Search for the cell housing the specified text and yield its [x, y] center coordinate. 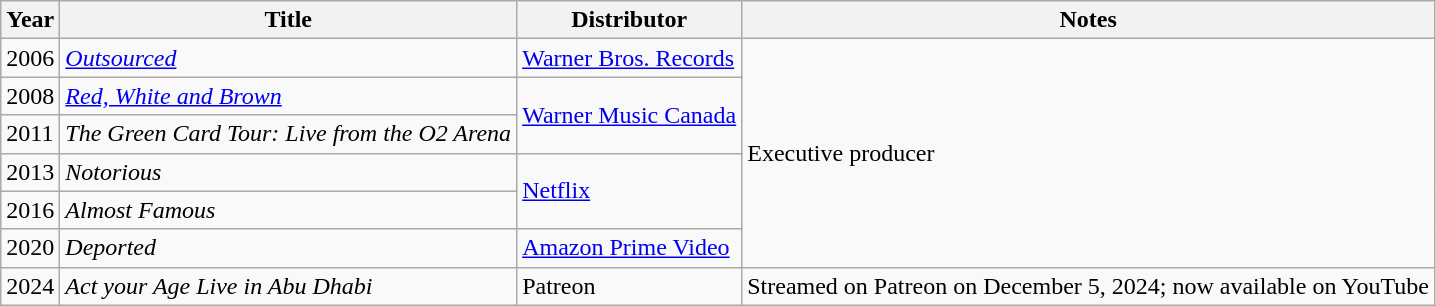
2008 [30, 96]
Netflix [630, 191]
Warner Bros. Records [630, 58]
Executive producer [1088, 153]
Distributor [630, 20]
Outsourced [288, 58]
2024 [30, 286]
2020 [30, 248]
Notorious [288, 172]
2011 [30, 134]
Streamed on Patreon on December 5, 2024; now available on YouTube [1088, 286]
2013 [30, 172]
2016 [30, 210]
Amazon Prime Video [630, 248]
2006 [30, 58]
Almost Famous [288, 210]
Warner Music Canada [630, 115]
Deported [288, 248]
Act your Age Live in Abu Dhabi [288, 286]
Title [288, 20]
The Green Card Tour: Live from the O2 Arena [288, 134]
Year [30, 20]
Notes [1088, 20]
Patreon [630, 286]
Red, White and Brown [288, 96]
